Determine the [X, Y] coordinate at the center of the cell enclosing the given text.  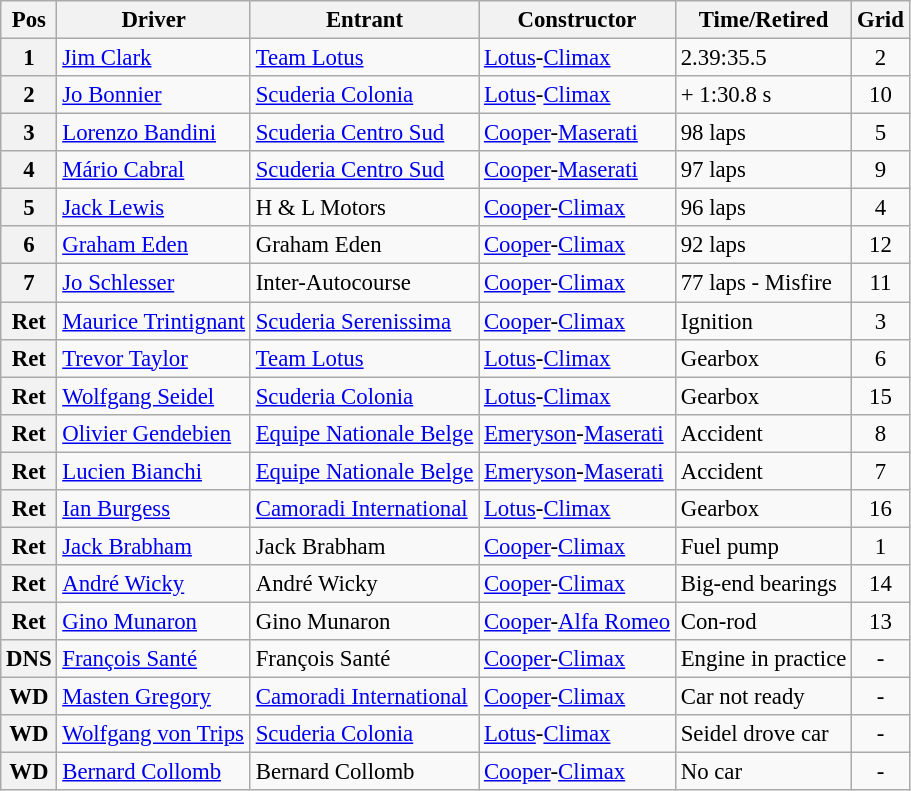
Jo Bonnier [154, 95]
Ian Burgess [154, 509]
+ 1:30.8 s [763, 95]
16 [880, 509]
Lucien Bianchi [154, 471]
Con-rod [763, 621]
Wolfgang von Trips [154, 734]
77 laps - Misfire [763, 283]
Fuel pump [763, 546]
98 laps [763, 133]
H & L Motors [364, 208]
Maurice Trintignant [154, 321]
Grid [880, 20]
Jack Lewis [154, 208]
Trevor Taylor [154, 358]
Driver [154, 20]
11 [880, 283]
No car [763, 772]
Ignition [763, 321]
15 [880, 396]
Scuderia Serenissima [364, 321]
Inter-Autocourse [364, 283]
96 laps [763, 208]
Seidel drove car [763, 734]
Lorenzo Bandini [154, 133]
Wolfgang Seidel [154, 396]
9 [880, 170]
8 [880, 433]
14 [880, 584]
Pos [29, 20]
Masten Gregory [154, 697]
10 [880, 95]
Jo Schlesser [154, 283]
97 laps [763, 170]
Time/Retired [763, 20]
13 [880, 621]
12 [880, 245]
92 laps [763, 245]
Big-end bearings [763, 584]
DNS [29, 659]
Cooper-Alfa Romeo [578, 621]
Olivier Gendebien [154, 433]
Constructor [578, 20]
2.39:35.5 [763, 58]
Car not ready [763, 697]
Jim Clark [154, 58]
Entrant [364, 20]
Mário Cabral [154, 170]
Engine in practice [763, 659]
